Find where the given text appears and provide that cell's center as [X, Y] coordinate. 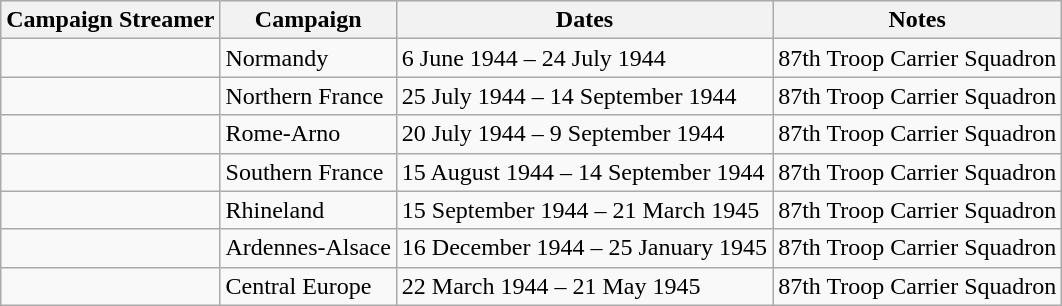
Campaign [308, 20]
20 July 1944 – 9 September 1944 [584, 134]
Rhineland [308, 210]
Notes [918, 20]
Dates [584, 20]
Campaign Streamer [110, 20]
Normandy [308, 58]
Central Europe [308, 286]
Northern France [308, 96]
15 August 1944 – 14 September 1944 [584, 172]
Ardennes-Alsace [308, 248]
15 September 1944 – 21 March 1945 [584, 210]
6 June 1944 – 24 July 1944 [584, 58]
Rome-Arno [308, 134]
16 December 1944 – 25 January 1945 [584, 248]
Southern France [308, 172]
25 July 1944 – 14 September 1944 [584, 96]
22 March 1944 – 21 May 1945 [584, 286]
